From the cell containing the given text, extract its center point as (X, Y) coordinate. 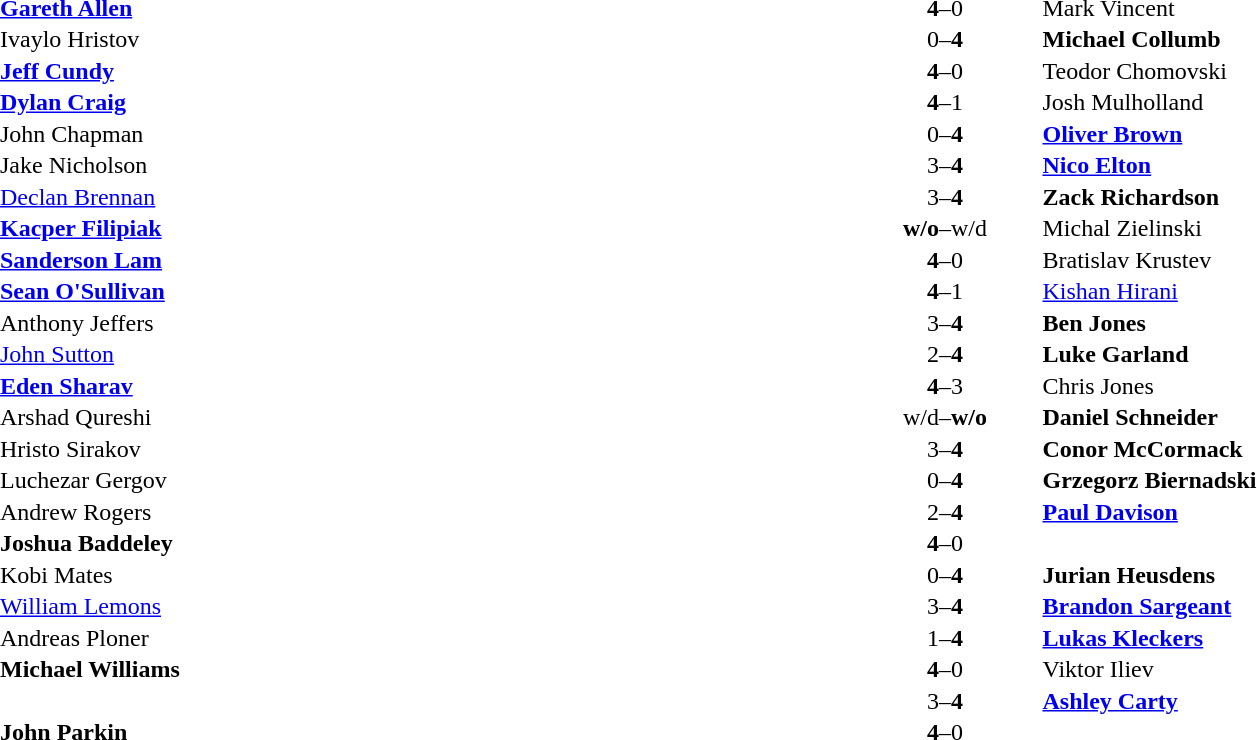
4–3 (944, 386)
1–4 (944, 638)
w/o–w/d (944, 229)
w/d–w/o (944, 417)
